Capture the cell that displays the provided text and extract its [x, y] central coordinate. 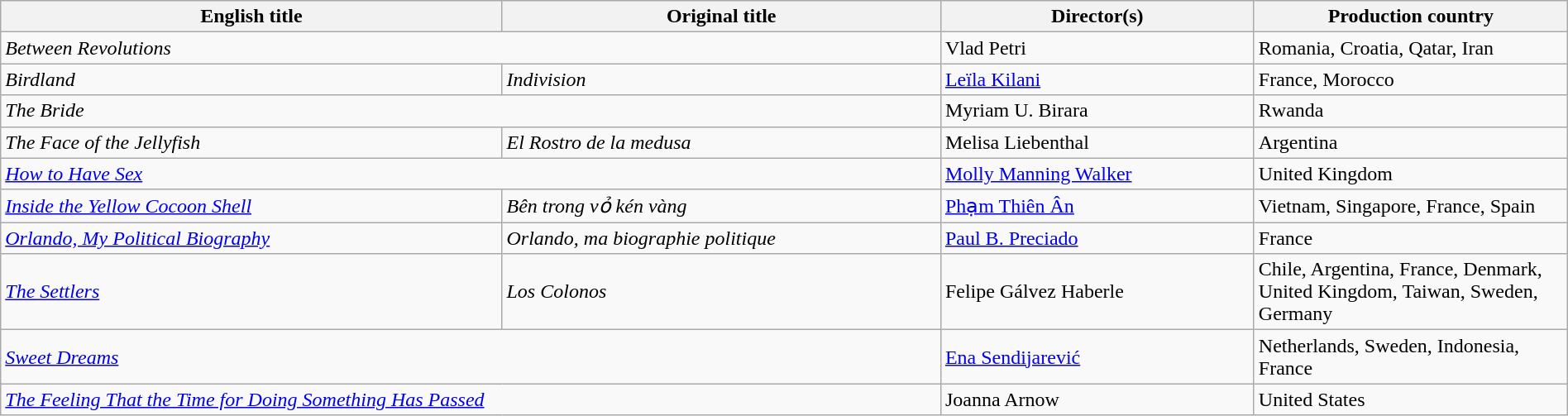
The Feeling That the Time for Doing Something Has Passed [471, 399]
Joanna Arnow [1097, 399]
El Rostro de la medusa [721, 142]
France [1411, 238]
Birdland [251, 79]
English title [251, 17]
United Kingdom [1411, 174]
Orlando, My Political Biography [251, 238]
How to Have Sex [471, 174]
Between Revolutions [471, 48]
Bên trong vỏ kén vàng [721, 206]
Netherlands, Sweden, Indonesia, France [1411, 357]
France, Morocco [1411, 79]
Argentina [1411, 142]
Rwanda [1411, 111]
Myriam U. Birara [1097, 111]
The Face of the Jellyfish [251, 142]
Leïla Kilani [1097, 79]
Original title [721, 17]
Vietnam, Singapore, France, Spain [1411, 206]
Molly Manning Walker [1097, 174]
Phạm Thiên Ân [1097, 206]
The Settlers [251, 292]
Indivision [721, 79]
Orlando, ma biographie politique [721, 238]
Ena Sendijarević [1097, 357]
Felipe Gálvez Haberle [1097, 292]
United States [1411, 399]
Sweet Dreams [471, 357]
Production country [1411, 17]
The Bride [471, 111]
Romania, Croatia, Qatar, Iran [1411, 48]
Melisa Liebenthal [1097, 142]
Chile, Argentina, France, Denmark, United Kingdom, Taiwan, Sweden, Germany [1411, 292]
Los Colonos [721, 292]
Inside the Yellow Cocoon Shell [251, 206]
Paul B. Preciado [1097, 238]
Vlad Petri [1097, 48]
Director(s) [1097, 17]
